Provide the [X, Y] coordinate of the cell's center where the given text is located.  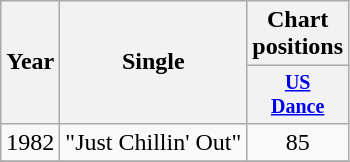
85 [298, 142]
Single [154, 62]
"Just Chillin' Out" [154, 142]
Year [30, 62]
Chart positions [298, 34]
1982 [30, 142]
USDance [298, 94]
